Find where the given text appears and provide that cell's center as (x, y) coordinate. 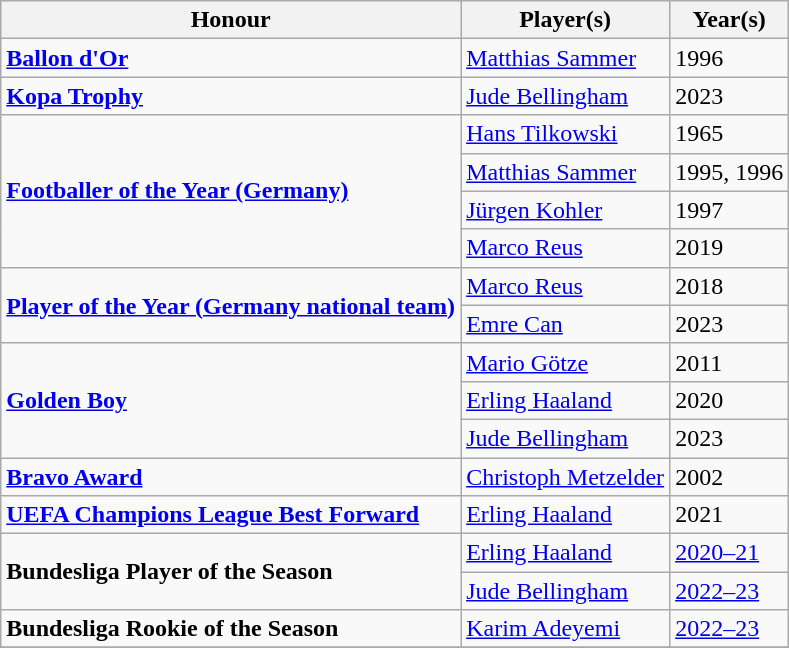
Footballer of the Year (Germany) (231, 191)
2018 (730, 286)
Player of the Year (Germany national team) (231, 305)
1965 (730, 134)
2020–21 (730, 553)
Honour (231, 20)
Bundesliga Player of the Season (231, 572)
Christoph Metzelder (566, 477)
Mario Götze (566, 362)
2021 (730, 515)
Bundesliga Rookie of the Season (231, 629)
Year(s) (730, 20)
Jürgen Kohler (566, 210)
2011 (730, 362)
Emre Can (566, 324)
1997 (730, 210)
1996 (730, 58)
Golden Boy (231, 400)
2020 (730, 400)
Player(s) (566, 20)
Ballon d'Or (231, 58)
Kopa Trophy (231, 96)
UEFA Champions League Best Forward (231, 515)
Karim Adeyemi (566, 629)
2002 (730, 477)
Bravo Award (231, 477)
1995, 1996 (730, 172)
Hans Tilkowski (566, 134)
2019 (730, 248)
